Pinpoint the cell where the given text exists, returning its [X, Y] midpoint coordinate. 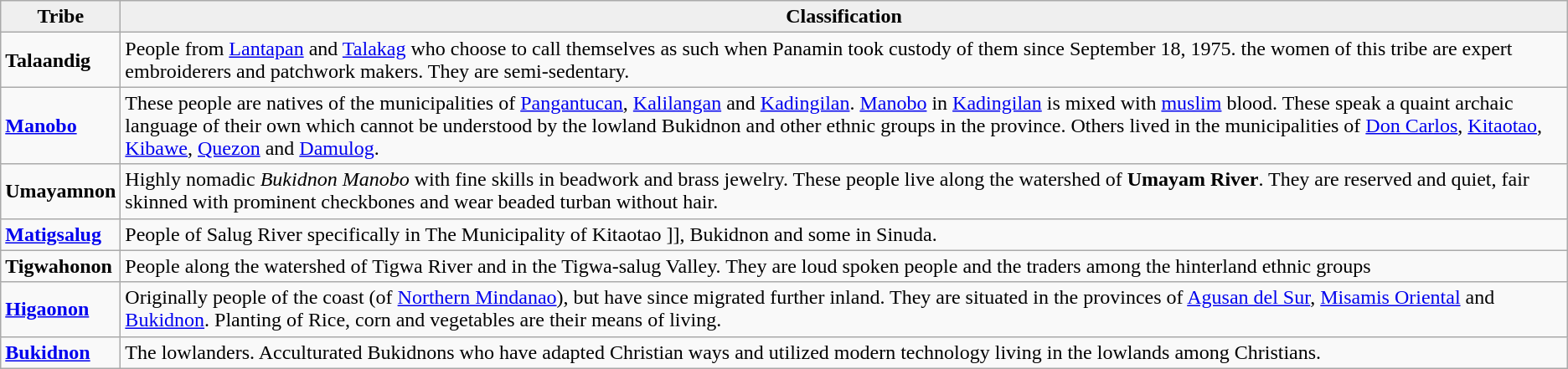
Manobo [60, 126]
Matigsalug [60, 234]
Classification [844, 17]
Umayamnon [60, 191]
The lowlanders. Acculturated Bukidnons who have adapted Christian ways and utilized modern technology living in the lowlands among Christians. [844, 352]
Tribe [60, 17]
Talaandig [60, 60]
Bukidnon [60, 352]
Tigwahonon [60, 266]
Higaonon [60, 310]
People of Salug River specifically in The Municipality of Kitaotao ]], Bukidnon and some in Sinuda. [844, 234]
